Determine the [x, y] coordinate at the center of the cell enclosing the given text.  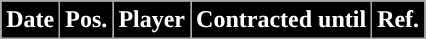
Ref. [398, 20]
Player [152, 20]
Pos. [86, 20]
Date [30, 20]
Contracted until [282, 20]
